From the cell containing the given text, extract its center point as (x, y) coordinate. 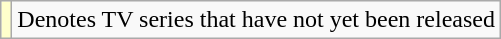
Denotes TV series that have not yet been released (256, 20)
